Detect which cell encompasses the target text, then output its [X, Y] center coordinate. 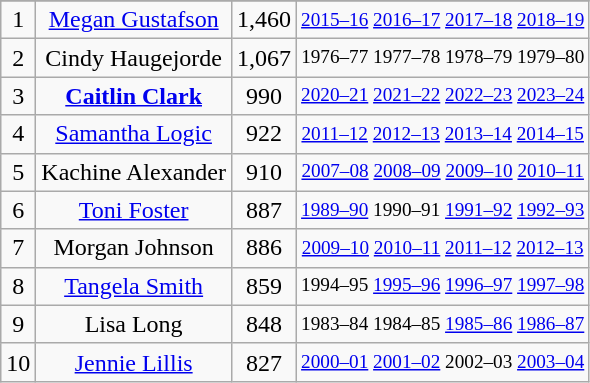
8 [18, 286]
Tangela Smith [134, 286]
2007–08 2008–09 2009–10 2010–11 [443, 172]
2015–16 2016–17 2017–18 2018–19 [443, 20]
6 [18, 210]
2000–01 2001–02 2002–03 2003–04 [443, 362]
7 [18, 248]
990 [264, 96]
1976–77 1977–78 1978–79 1979–80 [443, 58]
Samantha Logic [134, 134]
Caitlin Clark [134, 96]
1,460 [264, 20]
10 [18, 362]
2009–10 2010–11 2011–12 2012–13 [443, 248]
1989–90 1990–91 1991–92 1992–93 [443, 210]
922 [264, 134]
Cindy Haugejorde [134, 58]
Morgan Johnson [134, 248]
Toni Foster [134, 210]
2 [18, 58]
886 [264, 248]
848 [264, 324]
910 [264, 172]
9 [18, 324]
2011–12 2012–13 2013–14 2014–15 [443, 134]
887 [264, 210]
827 [264, 362]
1,067 [264, 58]
1994–95 1995–96 1996–97 1997–98 [443, 286]
Jennie Lillis [134, 362]
2020–21 2021–22 2022–23 2023–24 [443, 96]
1983–84 1984–85 1985–86 1986–87 [443, 324]
Kachine Alexander [134, 172]
4 [18, 134]
859 [264, 286]
3 [18, 96]
5 [18, 172]
1 [18, 20]
Lisa Long [134, 324]
Megan Gustafson [134, 20]
